Detect which cell encompasses the target text, then output its (x, y) center coordinate. 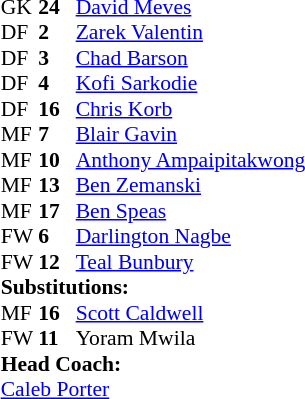
3 (57, 58)
12 (57, 262)
2 (57, 33)
6 (57, 237)
10 (57, 160)
4 (57, 83)
7 (57, 135)
17 (57, 211)
13 (57, 185)
11 (57, 339)
